Find where the given text appears and provide that cell's center as (x, y) coordinate. 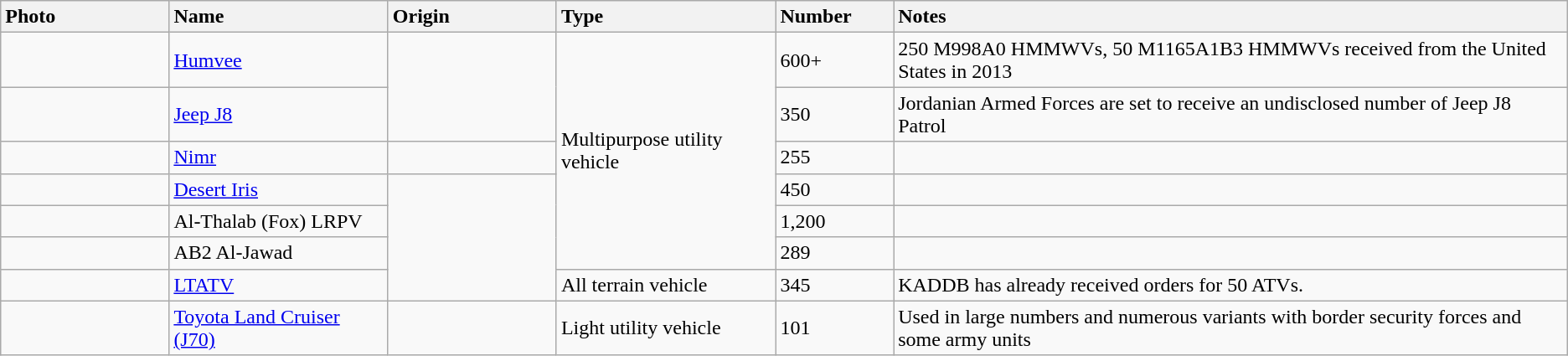
Toyota Land Cruiser (J70) (278, 328)
450 (834, 189)
Notes (1231, 17)
Name (278, 17)
Number (834, 17)
101 (834, 328)
All terrain vehicle (665, 285)
345 (834, 285)
Type (665, 17)
Origin (472, 17)
KADDB has already received orders for 50 ATVs. (1231, 285)
LTATV (278, 285)
Photo (85, 17)
Light utility vehicle (665, 328)
Nimr (278, 157)
Humvee (278, 60)
AB2 Al-Jawad (278, 253)
250 M998A0 HMMWVs, 50 M1165A1B3 HMMWVs received from the United States in 2013 (1231, 60)
255 (834, 157)
Jordanian Armed Forces are set to receive an undisclosed number of Jeep J8 Patrol (1231, 114)
Jeep J8 (278, 114)
Desert Iris (278, 189)
Multipurpose utility vehicle (665, 151)
600+ (834, 60)
1,200 (834, 221)
289 (834, 253)
Used in large numbers and numerous variants with border security forces and some army units (1231, 328)
Al-Thalab (Fox) LRPV (278, 221)
350 (834, 114)
